Output the (x, y) coordinate of the center of the cell containing the given text.  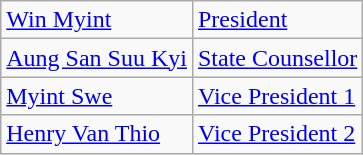
Myint Swe (97, 96)
Aung San Suu Kyi (97, 58)
President (277, 20)
Vice President 2 (277, 134)
Win Myint (97, 20)
State Counsellor (277, 58)
Henry Van Thio (97, 134)
Vice President 1 (277, 96)
